From the cell containing the given text, extract its center point as [X, Y] coordinate. 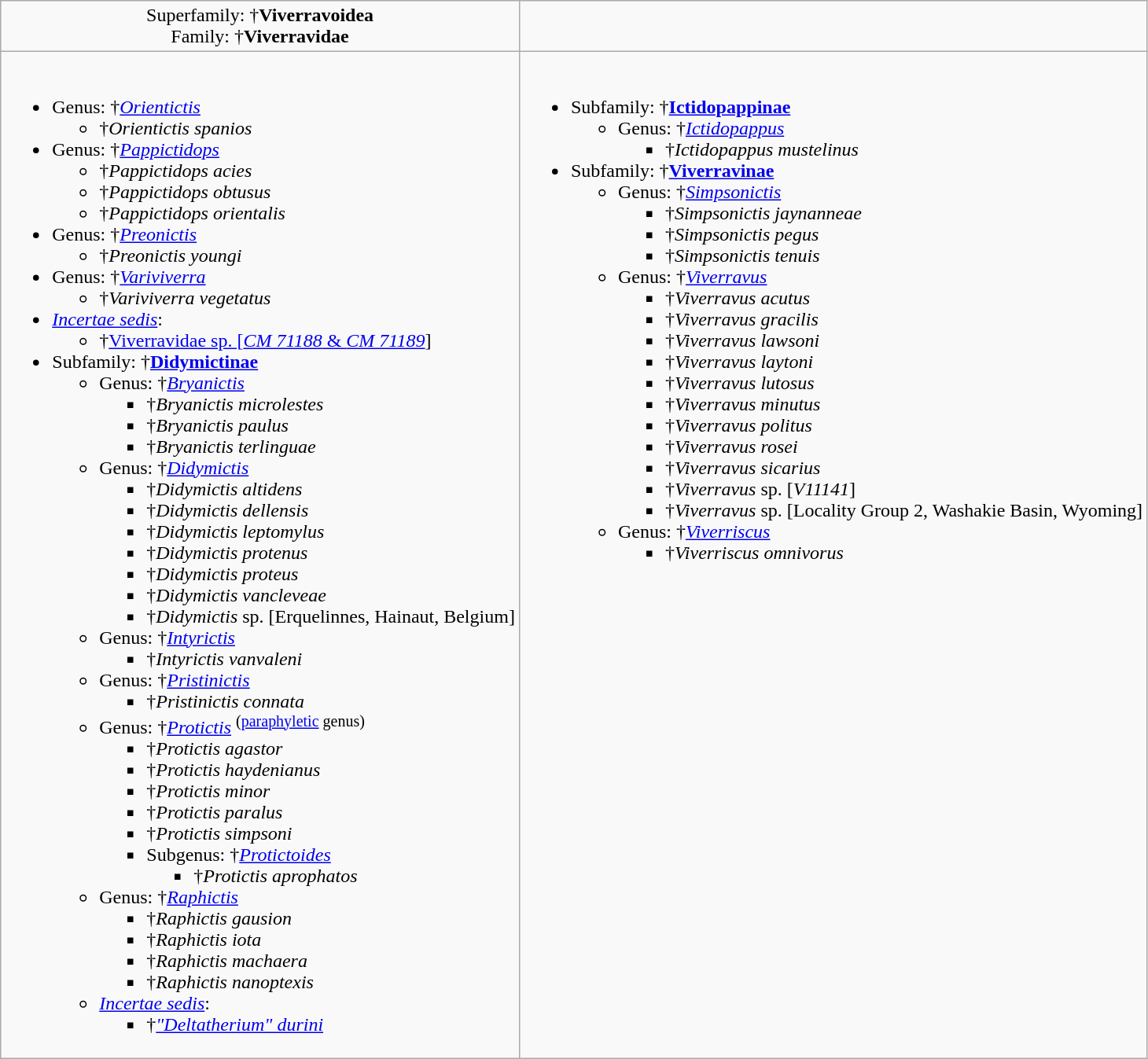
Superfamily: †Viverravoidea Family: †Viverravidae [260, 27]
